For the text-containing cell, return its midpoint in (x, y) coordinate format. 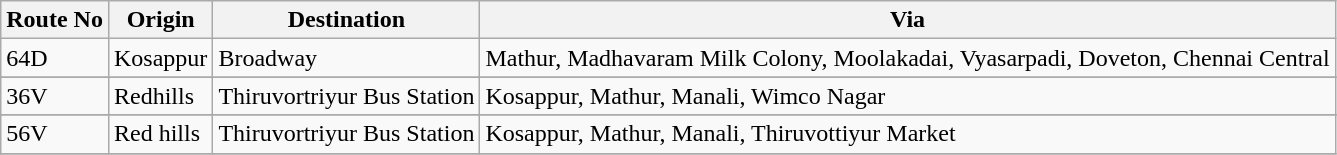
Red hills (160, 134)
Kosappur, Mathur, Manali, Wimco Nagar (908, 96)
Mathur, Madhavaram Milk Colony, Moolakadai, Vyasarpadi, Doveton, Chennai Central (908, 58)
56V (55, 134)
Route No (55, 20)
Destination (346, 20)
Via (908, 20)
Kosappur, Mathur, Manali, Thiruvottiyur Market (908, 134)
Origin (160, 20)
36V (55, 96)
Kosappur (160, 58)
64D (55, 58)
Broadway (346, 58)
Redhills (160, 96)
